Return the (x, y) coordinate for the center point of the cell that contains the specified text.  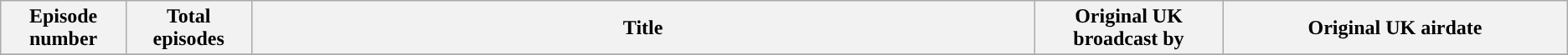
Total episodes (188, 28)
Original UK broadcast by (1128, 28)
Title (643, 28)
Original UK airdate (1395, 28)
Episode number (64, 28)
